Extract the [X, Y] coordinate from the center of the cell holding the provided text.  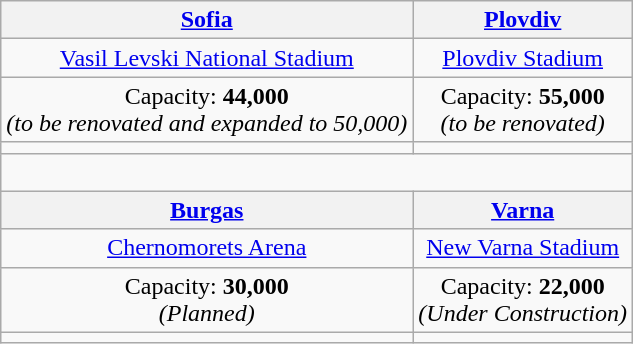
New Varna Stadium [523, 248]
Varna [523, 210]
Plovdiv Stadium [523, 58]
Capacity: 22,000(Under Construction) [523, 300]
Chernomorets Arena [207, 248]
Capacity: 30,000(Planned) [207, 300]
Capacity: 44,000(to be renovated and expanded to 50,000) [207, 110]
Vasil Levski National Stadium [207, 58]
Plovdiv [523, 20]
Capacity: 55,000(to be renovated) [523, 110]
Burgas [207, 210]
Sofia [207, 20]
